Scan for the cell matching the given text and deliver its [x, y] coordinate at center. 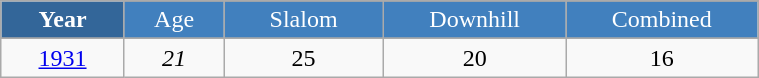
1931 [63, 58]
20 [474, 58]
Combined [662, 20]
Downhill [474, 20]
25 [304, 58]
16 [662, 58]
Slalom [304, 20]
21 [174, 58]
Age [174, 20]
Year [63, 20]
